Capture the cell that displays the provided text and extract its (X, Y) central coordinate. 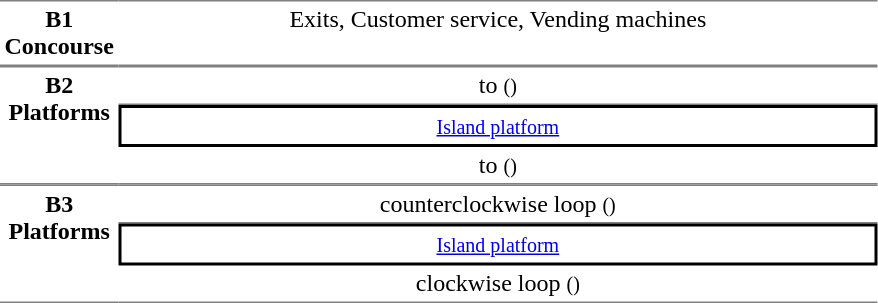
B3Platforms (59, 243)
B1Concourse (59, 33)
B2Platforms (59, 125)
Exits, Customer service, Vending machines (498, 33)
counterclockwise loop () (498, 204)
